Identify which cell holds the provided text, then report its (x, y) central coordinate. 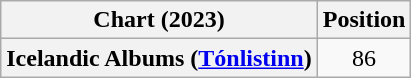
Position (364, 20)
Chart (2023) (159, 20)
86 (364, 58)
Icelandic Albums (Tónlistinn) (159, 58)
